From the cell containing the given text, extract its center point as (X, Y) coordinate. 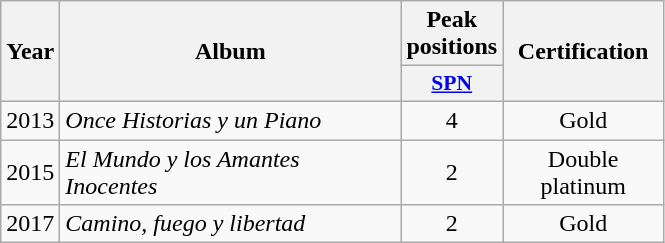
Album (230, 52)
2013 (30, 120)
4 (452, 120)
SPN (452, 84)
Year (30, 52)
Certification (584, 52)
El Mundo y los Amantes Inocentes (230, 172)
Once Historias y un Piano (230, 120)
Camino, fuego y libertad (230, 224)
2015 (30, 172)
Double platinum (584, 172)
Peak positions (452, 34)
2017 (30, 224)
